Return (X, Y) of the center of cell containing provided text 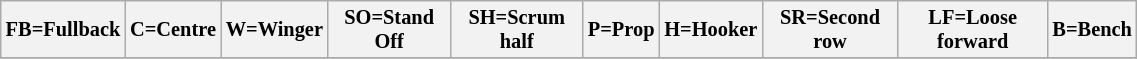
SH=Scrum half (516, 29)
SR=Second row (830, 29)
FB=Fullback (63, 29)
H=Hooker (710, 29)
W=Winger (274, 29)
LF=Loose forward (973, 29)
SO=Stand Off (390, 29)
P=Prop (621, 29)
B=Bench (1092, 29)
C=Centre (173, 29)
